From the cell containing the given text, extract its center point as (x, y) coordinate. 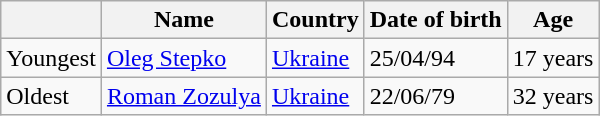
Age (553, 20)
32 years (553, 96)
Country (315, 20)
17 years (553, 58)
Roman Zozulya (184, 96)
22/06/79 (436, 96)
Name (184, 20)
Oleg Stepko (184, 58)
Youngest (52, 58)
Oldest (52, 96)
25/04/94 (436, 58)
Date of birth (436, 20)
